Return [x, y] of the center of cell containing provided text 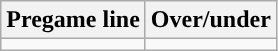
Over/under [210, 20]
Pregame line [74, 20]
